Search for the cell housing the specified text and yield its [x, y] center coordinate. 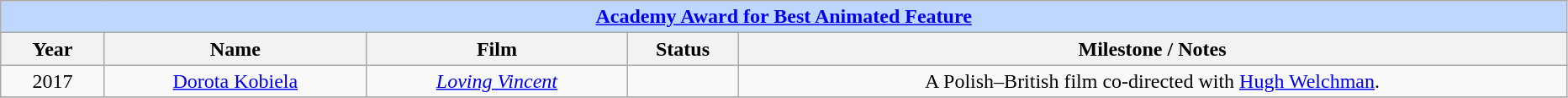
Film [496, 49]
Milestone / Notes [1153, 49]
A Polish–British film co-directed with Hugh Welchman. [1153, 81]
Name [235, 49]
Dorota Kobiela [235, 81]
Academy Award for Best Animated Feature [784, 17]
Status [683, 49]
Loving Vincent [496, 81]
2017 [53, 81]
Year [53, 49]
